Determine the [x, y] coordinate at the center of the cell enclosing the given text.  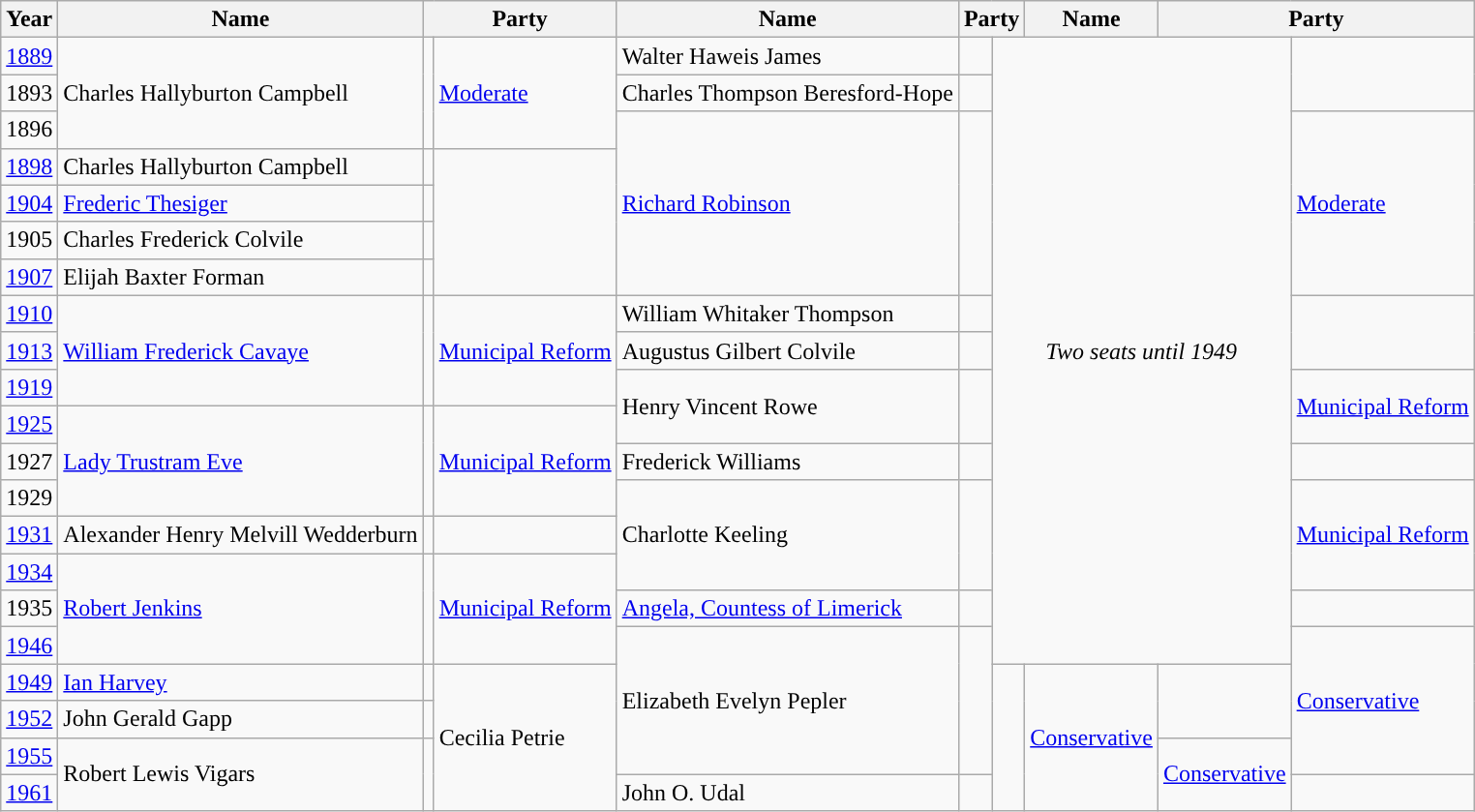
Frederic Thesiger [240, 203]
Robert Lewis Vigars [240, 774]
Richard Robinson [788, 203]
1893 [29, 93]
1946 [29, 646]
Charles Frederick Colvile [240, 240]
William Frederick Cavaye [240, 350]
1913 [29, 350]
1898 [29, 166]
1919 [29, 387]
William Whitaker Thompson [788, 314]
Charlotte Keeling [788, 535]
1934 [29, 572]
Augustus Gilbert Colvile [788, 350]
1925 [29, 424]
1961 [29, 793]
Frederick Williams [788, 462]
1955 [29, 756]
Year [29, 19]
Charles Thompson Beresford-Hope [788, 93]
1889 [29, 56]
John O. Udal [788, 793]
Elizabeth Evelyn Pepler [788, 701]
1931 [29, 535]
Ian Harvey [240, 682]
Henry Vincent Rowe [788, 406]
1952 [29, 719]
Cecilia Petrie [525, 737]
Lady Trustram Eve [240, 461]
Elijah Baxter Forman [240, 277]
Angela, Countess of Limerick [788, 609]
1929 [29, 498]
Alexander Henry Melvill Wedderburn [240, 535]
Walter Haweis James [788, 56]
1907 [29, 277]
1905 [29, 240]
Robert Jenkins [240, 609]
1904 [29, 203]
1935 [29, 609]
1910 [29, 314]
1949 [29, 682]
1896 [29, 130]
1927 [29, 462]
Two seats until 1949 [1142, 350]
John Gerald Gapp [240, 719]
